Determine the (X, Y) coordinate at the center of the cell enclosing the given text.  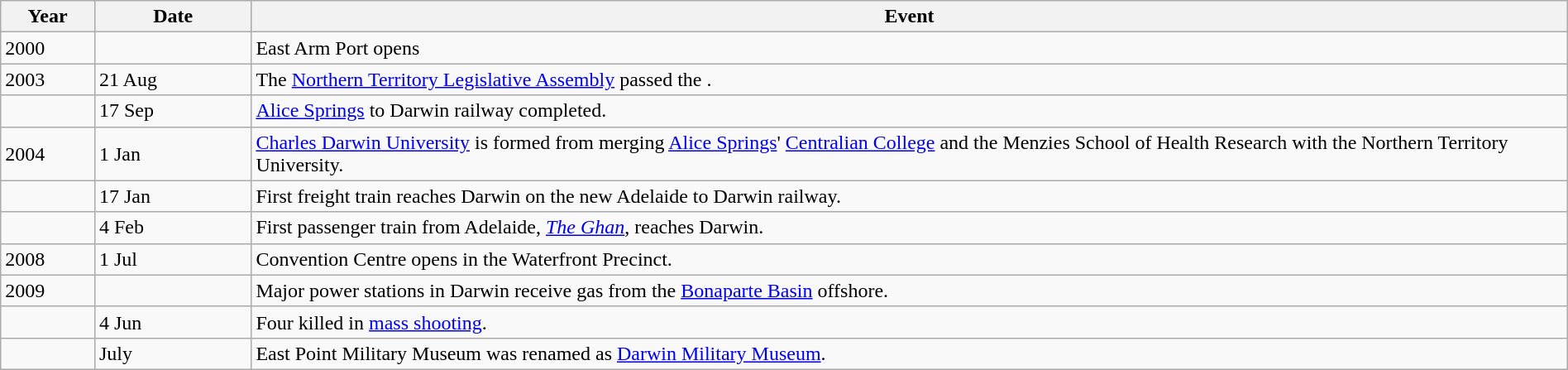
1 Jan (172, 154)
Alice Springs to Darwin railway completed. (910, 111)
1 Jul (172, 259)
East Arm Port opens (910, 48)
Convention Centre opens in the Waterfront Precinct. (910, 259)
East Point Military Museum was renamed as Darwin Military Museum. (910, 353)
2008 (48, 259)
4 Feb (172, 228)
2000 (48, 48)
First passenger train from Adelaide, The Ghan, reaches Darwin. (910, 228)
July (172, 353)
21 Aug (172, 79)
Four killed in mass shooting. (910, 322)
First freight train reaches Darwin on the new Adelaide to Darwin railway. (910, 196)
Event (910, 17)
2003 (48, 79)
Year (48, 17)
2004 (48, 154)
17 Jan (172, 196)
17 Sep (172, 111)
The Northern Territory Legislative Assembly passed the . (910, 79)
4 Jun (172, 322)
Major power stations in Darwin receive gas from the Bonaparte Basin offshore. (910, 291)
2009 (48, 291)
Date (172, 17)
